Return the (x, y) coordinate for the center point of the cell that contains the specified text.  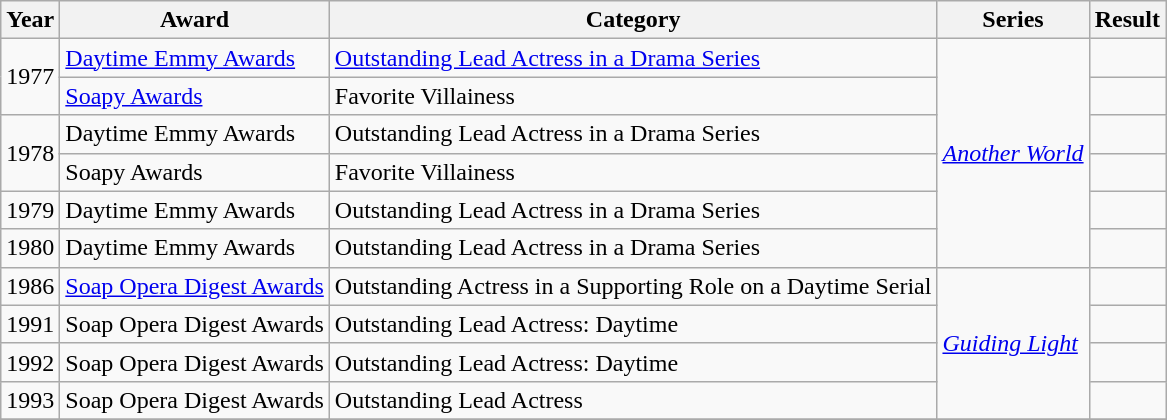
1991 (30, 324)
1986 (30, 286)
Outstanding Actress in a Supporting Role on a Daytime Serial (633, 286)
1992 (30, 362)
Category (633, 20)
1979 (30, 210)
1978 (30, 153)
1977 (30, 77)
1980 (30, 248)
1993 (30, 400)
Result (1127, 20)
Award (194, 20)
Outstanding Lead Actress (633, 400)
Guiding Light (1013, 343)
Another World (1013, 153)
Year (30, 20)
Series (1013, 20)
